Output the (x, y) coordinate of the center of the cell containing the given text.  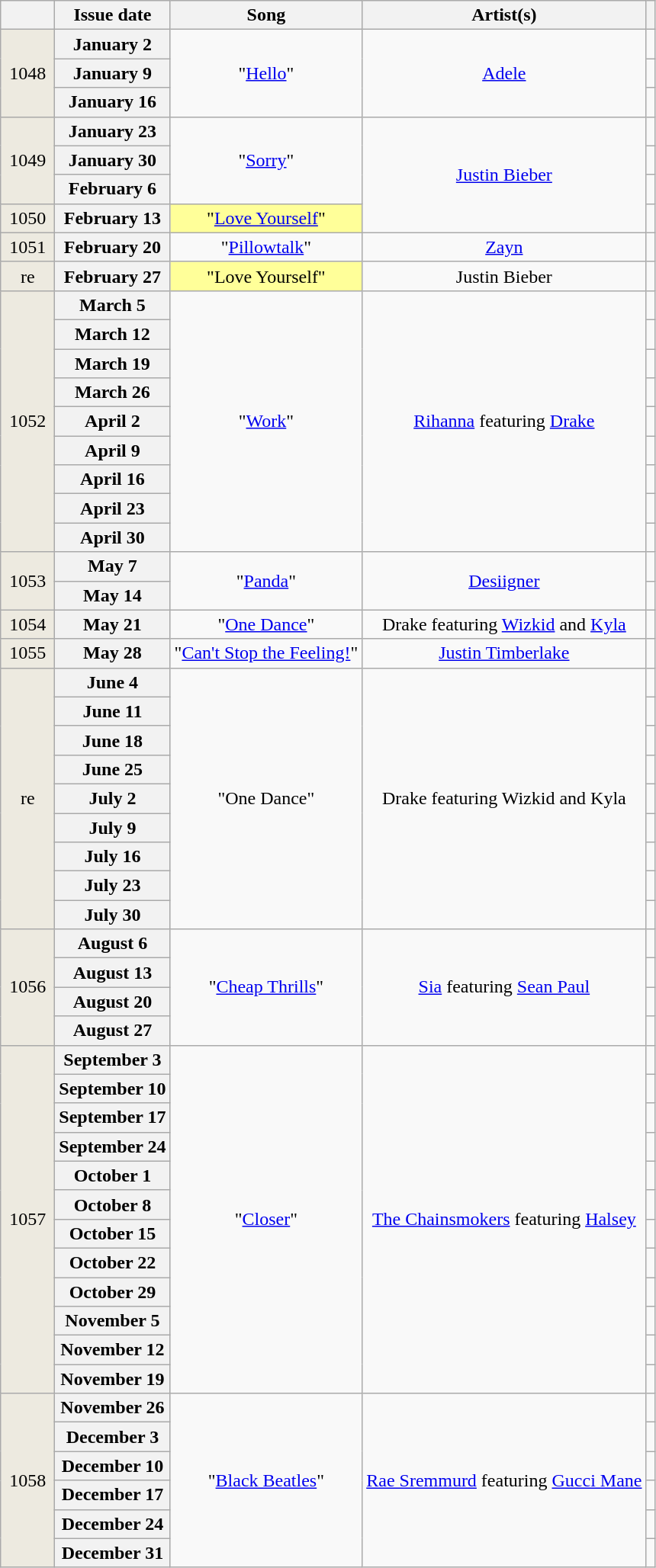
Rae Sremmurd featuring Gucci Mane (504, 1480)
January 2 (113, 44)
May 21 (113, 624)
January 9 (113, 73)
"Work" (266, 421)
December 31 (113, 1553)
"Can't Stop the Feeling!" (266, 653)
March 26 (113, 393)
"Closer" (266, 1220)
April 16 (113, 479)
February 13 (113, 218)
1051 (27, 247)
Song (266, 15)
Issue date (113, 15)
July 30 (113, 915)
November 26 (113, 1408)
January 16 (113, 102)
October 8 (113, 1204)
October 15 (113, 1233)
1057 (27, 1220)
"Cheap Thrills" (266, 987)
July 2 (113, 798)
June 4 (113, 682)
Justin Timberlake (504, 653)
June 25 (113, 769)
March 12 (113, 334)
November 19 (113, 1379)
May 7 (113, 566)
October 1 (113, 1175)
March 19 (113, 364)
January 30 (113, 160)
September 3 (113, 1060)
February 27 (113, 276)
November 12 (113, 1350)
June 11 (113, 711)
August 13 (113, 973)
December 17 (113, 1495)
October 29 (113, 1292)
December 24 (113, 1524)
April 30 (113, 537)
March 5 (113, 305)
January 23 (113, 131)
1058 (27, 1480)
November 5 (113, 1321)
July 23 (113, 886)
December 10 (113, 1466)
1049 (27, 160)
April 9 (113, 451)
1048 (27, 73)
September 10 (113, 1089)
February 20 (113, 247)
1054 (27, 624)
June 18 (113, 740)
April 2 (113, 422)
August 20 (113, 1002)
1055 (27, 653)
1056 (27, 987)
1052 (27, 421)
December 3 (113, 1437)
1050 (27, 218)
"Black Beatles" (266, 1480)
Zayn (504, 247)
"Panda" (266, 581)
Desiigner (504, 581)
February 6 (113, 189)
August 6 (113, 944)
May 14 (113, 595)
July 16 (113, 857)
Adele (504, 73)
Rihanna featuring Drake (504, 421)
July 9 (113, 827)
May 28 (113, 653)
August 27 (113, 1031)
1053 (27, 581)
September 24 (113, 1146)
September 17 (113, 1117)
April 23 (113, 508)
"Pillowtalk" (266, 247)
"Sorry" (266, 160)
Artist(s) (504, 15)
"Hello" (266, 73)
October 22 (113, 1262)
The Chainsmokers featuring Halsey (504, 1220)
Sia featuring Sean Paul (504, 987)
